Detect which cell encompasses the target text, then output its [X, Y] center coordinate. 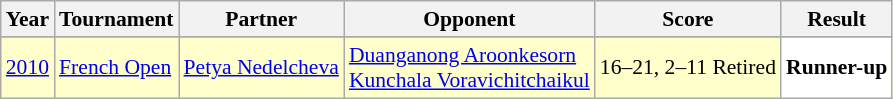
Year [28, 19]
Result [836, 19]
French Open [116, 68]
16–21, 2–11 Retired [688, 68]
Tournament [116, 19]
Score [688, 19]
Runner-up [836, 68]
2010 [28, 68]
Petya Nedelcheva [262, 68]
Partner [262, 19]
Duanganong Aroonkesorn Kunchala Voravichitchaikul [470, 68]
Opponent [470, 19]
